Detect which cell encompasses the target text, then output its [x, y] center coordinate. 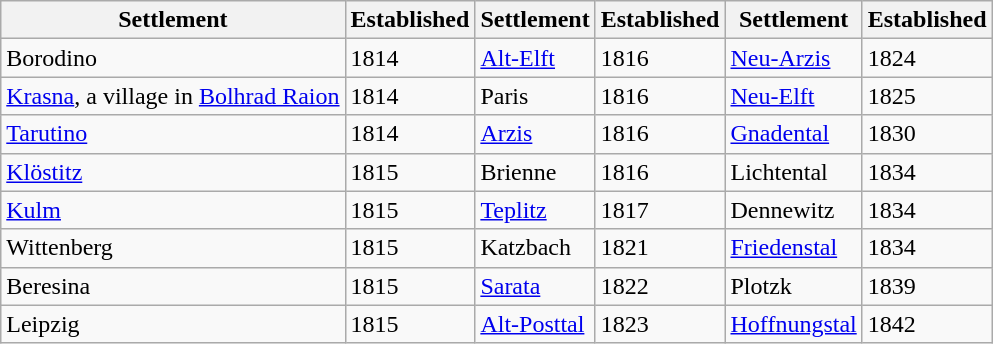
Wittenberg [173, 248]
Lichtental [794, 172]
Beresina [173, 286]
1822 [660, 286]
Neu-Elft [794, 96]
1830 [927, 134]
1842 [927, 324]
Sarata [535, 286]
1839 [927, 286]
1824 [927, 58]
Paris [535, 96]
1823 [660, 324]
Gnadental [794, 134]
1825 [927, 96]
Brienne [535, 172]
Kulm [173, 210]
Friedenstal [794, 248]
Krasna, a village in Bolhrad Raion [173, 96]
Arzis [535, 134]
Plotzk [794, 286]
Klöstitz [173, 172]
1817 [660, 210]
Neu-Arzis [794, 58]
1821 [660, 248]
Teplitz [535, 210]
Tarutino [173, 134]
Borodino [173, 58]
Alt-Elft [535, 58]
Leipzig [173, 324]
Katzbach [535, 248]
Dennewitz [794, 210]
Alt-Posttal [535, 324]
Hoffnungstal [794, 324]
